Output the [x, y] coordinate of the center of the cell containing the given text.  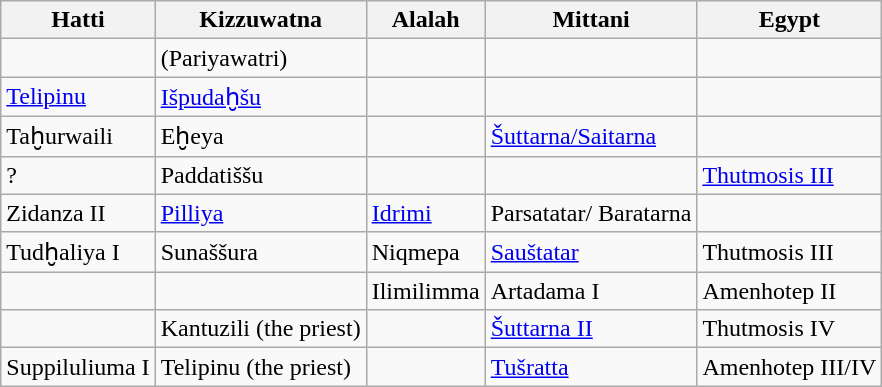
Paddatiššu [260, 175]
Niqmepa [426, 252]
Ilimilimma [426, 291]
Amenhotep III/IV [790, 367]
(Pariyawatri) [260, 58]
Parsatatar/ Baratarna [591, 213]
Kantuzili (the priest) [260, 329]
Hatti [78, 20]
Telipinu (the priest) [260, 367]
Pilliya [260, 213]
Tudḫaliya I [78, 252]
Šuttarna II [591, 329]
Eḫeya [260, 136]
Taḫurwaili [78, 136]
Idrimi [426, 213]
Amenhotep II [790, 291]
Thutmosis IV [790, 329]
? [78, 175]
Šuttarna/Saitarna [591, 136]
Alalah [426, 20]
Artadama I [591, 291]
Telipinu [78, 97]
Suppiluliuma I [78, 367]
Sauštatar [591, 252]
Sunaššura [260, 252]
Zidanza II [78, 213]
Mittani [591, 20]
Kizzuwatna [260, 20]
Egypt [790, 20]
Išpudaḫšu [260, 97]
Tušratta [591, 367]
